Find where the given text appears and provide that cell's center as [X, Y] coordinate. 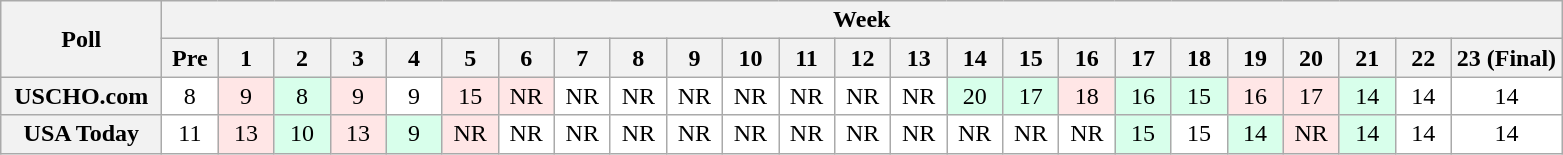
21 [1367, 58]
23 (Final) [1506, 58]
22 [1423, 58]
6 [526, 58]
5 [470, 58]
3 [358, 58]
12 [863, 58]
1 [246, 58]
Poll [82, 39]
Pre [190, 58]
USCHO.com [82, 96]
4 [414, 58]
Week [862, 20]
7 [582, 58]
USA Today [82, 134]
2 [302, 58]
19 [1255, 58]
